For the text-containing cell, return its midpoint in (x, y) coordinate format. 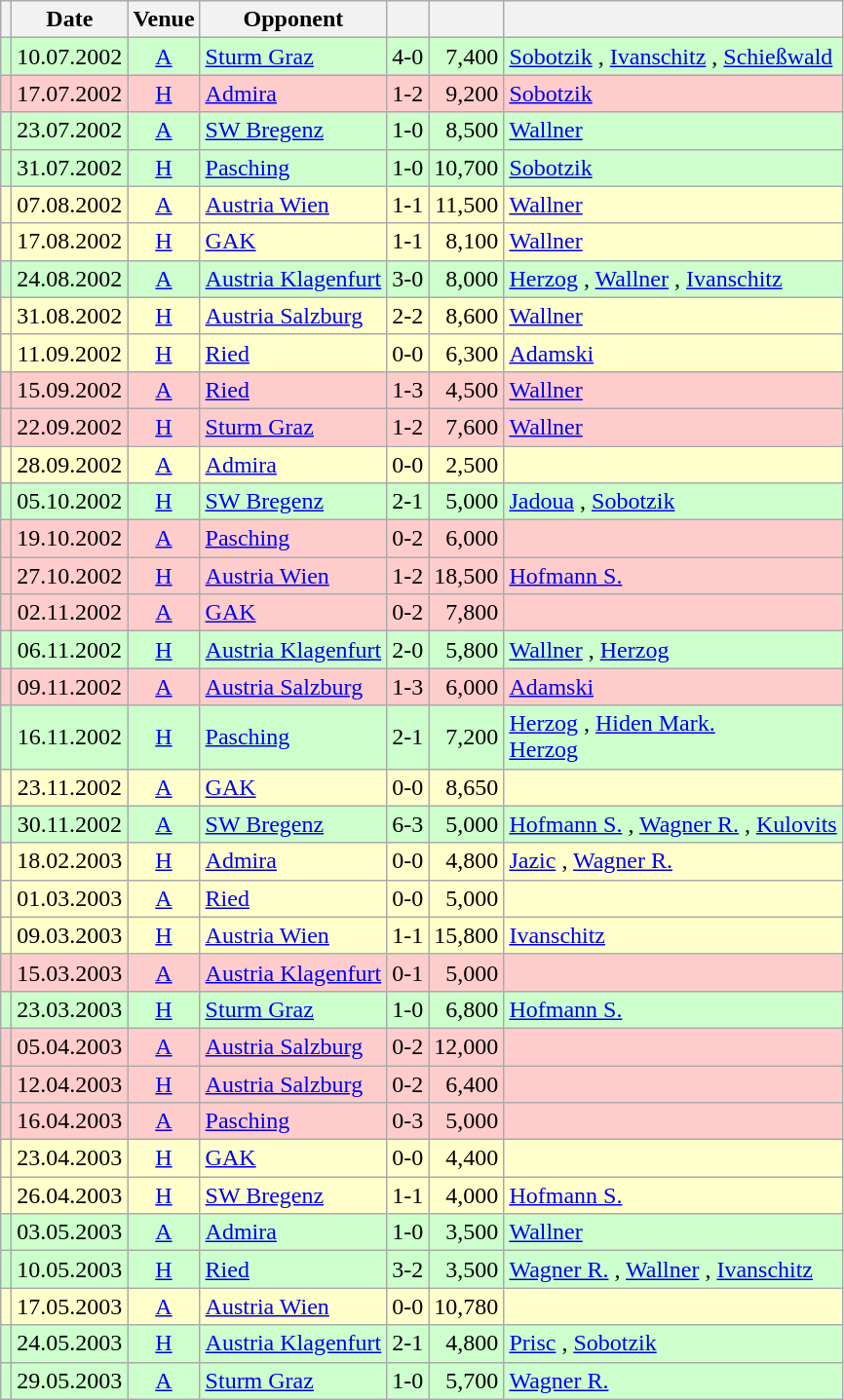
05.10.2002 (70, 502)
12,000 (466, 1046)
27.10.2002 (70, 576)
02.11.2002 (70, 613)
Herzog , Hiden Mark. Herzog (672, 737)
05.04.2003 (70, 1046)
10.07.2002 (70, 57)
4-0 (407, 57)
2-2 (407, 316)
Wagner R. (672, 1381)
6,800 (466, 1009)
23.03.2003 (70, 1009)
11,500 (466, 205)
18,500 (466, 576)
0-3 (407, 1121)
03.05.2003 (70, 1232)
12.04.2003 (70, 1084)
8,600 (466, 316)
Herzog , Wallner , Ivanschitz (672, 279)
24.05.2003 (70, 1343)
7,600 (466, 427)
28.09.2002 (70, 465)
26.04.2003 (70, 1195)
8,000 (466, 279)
09.03.2003 (70, 935)
31.07.2002 (70, 168)
5,700 (466, 1381)
01.03.2003 (70, 898)
0-1 (407, 972)
Opponent (293, 19)
4,500 (466, 390)
2,500 (466, 465)
30.11.2002 (70, 824)
8,500 (466, 131)
11.09.2002 (70, 353)
Date (70, 19)
3-2 (407, 1269)
10,780 (466, 1306)
Prisc , Sobotzik (672, 1343)
2-0 (407, 650)
23.11.2002 (70, 787)
8,100 (466, 242)
7,800 (466, 613)
9,200 (466, 94)
07.08.2002 (70, 205)
18.02.2003 (70, 861)
19.10.2002 (70, 539)
17.07.2002 (70, 94)
15.03.2003 (70, 972)
22.09.2002 (70, 427)
17.08.2002 (70, 242)
Venue (164, 19)
7,200 (466, 737)
6,400 (466, 1084)
06.11.2002 (70, 650)
09.11.2002 (70, 687)
16.11.2002 (70, 737)
10.05.2003 (70, 1269)
15,800 (466, 935)
Wallner , Herzog (672, 650)
Jadoua , Sobotzik (672, 502)
4,400 (466, 1158)
23.07.2002 (70, 131)
7,400 (466, 57)
Hofmann S. , Wagner R. , Kulovits (672, 824)
3-0 (407, 279)
16.04.2003 (70, 1121)
29.05.2003 (70, 1381)
4,000 (466, 1195)
17.05.2003 (70, 1306)
6,300 (466, 353)
15.09.2002 (70, 390)
23.04.2003 (70, 1158)
Ivanschitz (672, 935)
5,800 (466, 650)
31.08.2002 (70, 316)
8,650 (466, 787)
Jazic , Wagner R. (672, 861)
10,700 (466, 168)
Wagner R. , Wallner , Ivanschitz (672, 1269)
6-3 (407, 824)
24.08.2002 (70, 279)
Sobotzik , Ivanschitz , Schießwald (672, 57)
